Identify which cell holds the provided text, then report its [x, y] central coordinate. 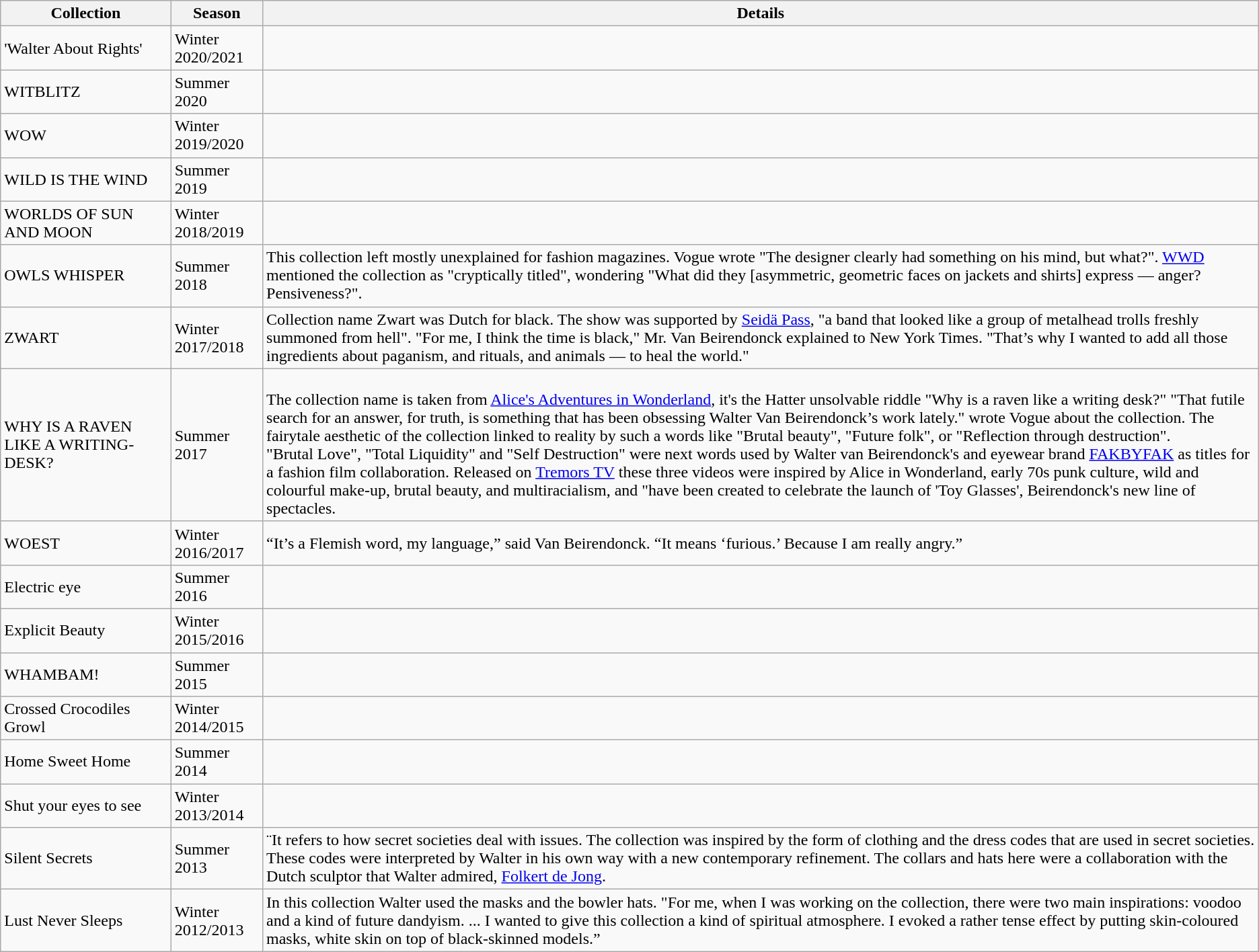
Summer 2016 [217, 586]
Summer 2019 [217, 179]
Winter 2013/2014 [217, 805]
Silent Secrets [86, 859]
Winter 2016/2017 [217, 543]
ZWART [86, 338]
WHY IS A RAVEN LIKE A WRITING-DESK? [86, 445]
Shut your eyes to see [86, 805]
WITBLITZ [86, 91]
Home Sweet Home [86, 762]
Winter 2017/2018 [217, 338]
“It’s a Flemish word, my language,” said Van Beirendonck. “It means ‘furious.’ Because I am really angry.” [761, 543]
Details [761, 13]
Winter 2019/2020 [217, 136]
OWLS WHISPER [86, 276]
Summer 2014 [217, 762]
'Walter About Rights' [86, 48]
Season [217, 13]
Winter 2015/2016 [217, 631]
Summer 2020 [217, 91]
Summer 2018 [217, 276]
WHAMBAM! [86, 674]
Winter 2020/2021 [217, 48]
WOEST [86, 543]
WILD IS THE WIND [86, 179]
WORLDS OF SUN AND MOON [86, 223]
Collection [86, 13]
Summer 2017 [217, 445]
Winter 2014/2015 [217, 718]
Summer 2013 [217, 859]
Electric eye [86, 586]
Lust Never Sleeps [86, 920]
WOW [86, 136]
Explicit Beauty [86, 631]
Summer 2015 [217, 674]
Winter 2012/2013 [217, 920]
Winter 2018/2019 [217, 223]
Crossed Crocodiles Growl [86, 718]
